Return [x, y] of the center of cell containing provided text 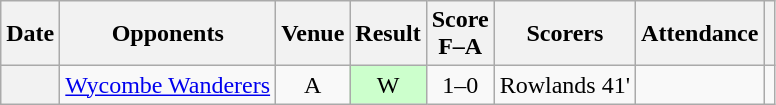
Rowlands 41' [564, 85]
ScoreF–A [460, 34]
Attendance [700, 34]
A [313, 85]
Result [388, 34]
Scorers [564, 34]
Wycombe Wanderers [168, 85]
Opponents [168, 34]
Venue [313, 34]
1–0 [460, 85]
Date [30, 34]
W [388, 85]
